Detect which cell encompasses the target text, then output its (X, Y) center coordinate. 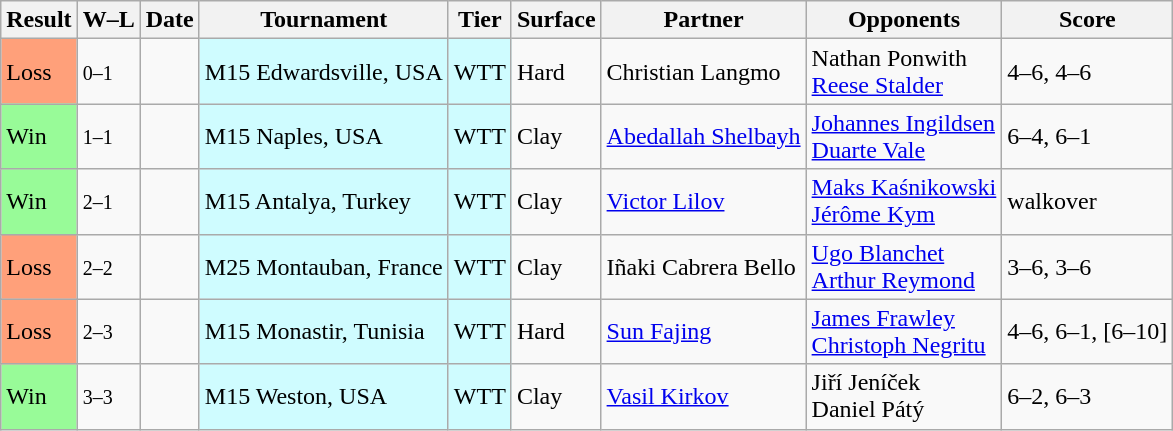
Ugo Blanchet Arthur Reymond (904, 266)
M15 Antalya, Turkey (324, 202)
Sun Fajing (704, 332)
Surface (556, 20)
Date (170, 20)
Opponents (904, 20)
M25 Montauban, France (324, 266)
Iñaki Cabrera Bello (704, 266)
Jiří Jeníček Daniel Pátý (904, 396)
Vasil Kirkov (704, 396)
Victor Lilov (704, 202)
0–1 (108, 72)
W–L (108, 20)
6–2, 6–3 (1088, 396)
Tier (480, 20)
6–4, 6–1 (1088, 136)
M15 Edwardsville, USA (324, 72)
Partner (704, 20)
2–3 (108, 332)
4–6, 6–1, [6–10] (1088, 332)
Johannes Ingildsen Duarte Vale (904, 136)
Abedallah Shelbayh (704, 136)
4–6, 4–6 (1088, 72)
Score (1088, 20)
2–2 (108, 266)
M15 Monastir, Tunisia (324, 332)
Maks Kaśnikowski Jérôme Kym (904, 202)
walkover (1088, 202)
3–6, 3–6 (1088, 266)
Christian Langmo (704, 72)
James Frawley Christoph Negritu (904, 332)
M15 Naples, USA (324, 136)
1–1 (108, 136)
Nathan Ponwith Reese Stalder (904, 72)
Tournament (324, 20)
Result (39, 20)
M15 Weston, USA (324, 396)
3–3 (108, 396)
2–1 (108, 202)
